Pinpoint the cell where the given text exists, returning its (x, y) midpoint coordinate. 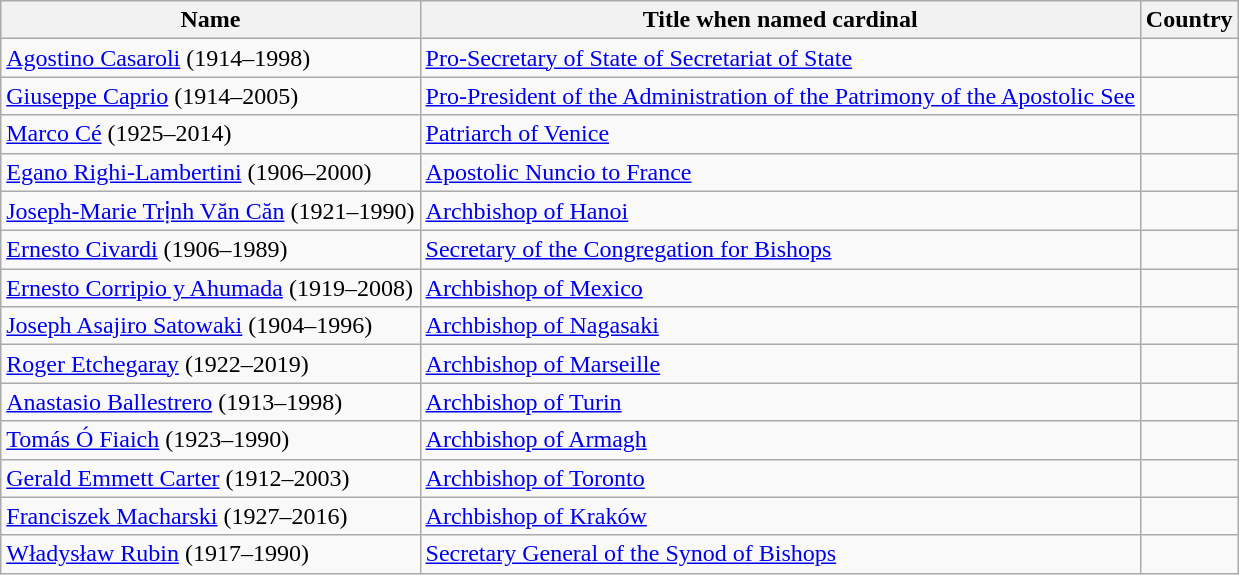
Pro-Secretary of State of Secretariat of State (780, 58)
Secretary General of the Synod of Bishops (780, 554)
Archbishop of Kraków (780, 516)
Joseph-Marie Trịnh Văn Căn (1921–1990) (210, 211)
Franciszek Macharski (1927–2016) (210, 516)
Roger Etchegaray (1922–2019) (210, 364)
Tomás Ó Fiaich (1923–1990) (210, 440)
Anastasio Ballestrero (1913–1998) (210, 402)
Title when named cardinal (780, 20)
Country (1189, 20)
Agostino Casaroli (1914–1998) (210, 58)
Pro-President of the Administration of the Patrimony of the Apostolic See (780, 96)
Archbishop of Marseille (780, 364)
Archbishop of Mexico (780, 288)
Archbishop of Toronto (780, 478)
Patriarch of Venice (780, 134)
Archbishop of Armagh (780, 440)
Archbishop of Nagasaki (780, 326)
Archbishop of Turin (780, 402)
Joseph Asajiro Satowaki (1904–1996) (210, 326)
Secretary of the Congregation for Bishops (780, 250)
Giuseppe Caprio (1914–2005) (210, 96)
Marco Cé (1925–2014) (210, 134)
Name (210, 20)
Apostolic Nuncio to France (780, 172)
Gerald Emmett Carter (1912–2003) (210, 478)
Władysław Rubin (1917–1990) (210, 554)
Ernesto Corripio y Ahumada (1919–2008) (210, 288)
Egano Righi-Lambertini (1906–2000) (210, 172)
Ernesto Civardi (1906–1989) (210, 250)
Archbishop of Hanoi (780, 211)
